Scan for the cell matching the given text and deliver its (x, y) coordinate at center. 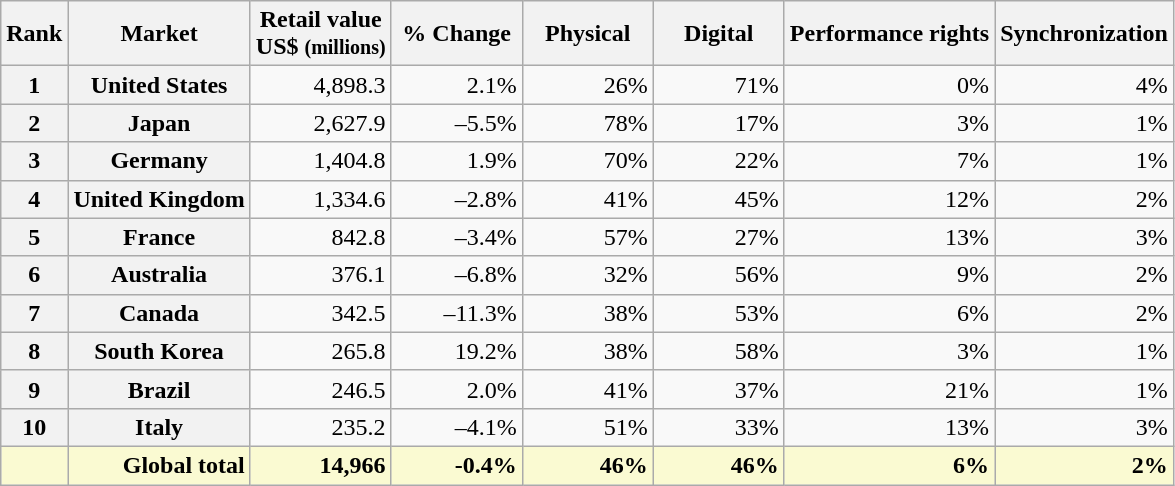
Canada (159, 313)
1,404.8 (320, 161)
Market (159, 34)
France (159, 237)
19.2% (456, 351)
57% (588, 237)
56% (718, 275)
Retail valueUS$ (millions) (320, 34)
4,898.3 (320, 85)
12% (889, 199)
Rank (34, 34)
376.1 (320, 275)
4% (1084, 85)
2.1% (456, 85)
58% (718, 351)
1 (34, 85)
Italy (159, 427)
Global total (159, 465)
7 (34, 313)
–5.5% (456, 123)
71% (718, 85)
6 (34, 275)
842.8 (320, 237)
2.0% (456, 389)
–6.8% (456, 275)
–2.8% (456, 199)
–3.4% (456, 237)
32% (588, 275)
Australia (159, 275)
7% (889, 161)
246.5 (320, 389)
5 (34, 237)
45% (718, 199)
Synchronization (1084, 34)
10 (34, 427)
-0.4% (456, 465)
342.5 (320, 313)
Physical (588, 34)
33% (718, 427)
14,966 (320, 465)
Performance rights (889, 34)
53% (718, 313)
United States (159, 85)
Digital (718, 34)
2 (34, 123)
22% (718, 161)
South Korea (159, 351)
Brazil (159, 389)
–4.1% (456, 427)
3 (34, 161)
78% (588, 123)
21% (889, 389)
17% (718, 123)
2,627.9 (320, 123)
37% (718, 389)
26% (588, 85)
9% (889, 275)
1,334.6 (320, 199)
0% (889, 85)
9 (34, 389)
235.2 (320, 427)
1.9% (456, 161)
27% (718, 237)
% Change (456, 34)
–11.3% (456, 313)
Germany (159, 161)
265.8 (320, 351)
51% (588, 427)
Japan (159, 123)
United Kingdom (159, 199)
8 (34, 351)
70% (588, 161)
4 (34, 199)
